For the text-containing cell, return its midpoint in [X, Y] coordinate format. 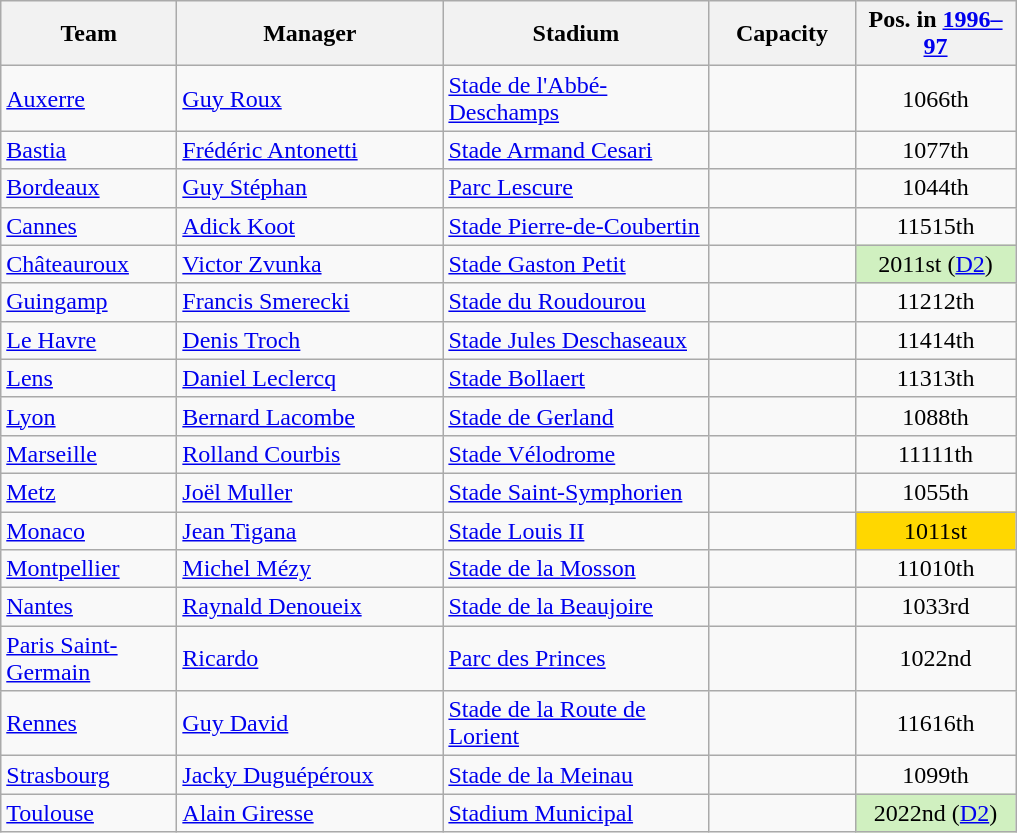
Ricardo [310, 658]
1044th [936, 188]
11616th [936, 724]
Stade Pierre-de-Coubertin [576, 226]
Stade Saint-Symphorien [576, 492]
1099th [936, 775]
Joël Muller [310, 492]
1033rd [936, 607]
1077th [936, 150]
Metz [89, 492]
Capacity [782, 34]
Montpellier [89, 569]
Stade Bollaert [576, 378]
Lyon [89, 416]
Raynald Denoueix [310, 607]
Guy Roux [310, 98]
Alain Giresse [310, 813]
Stade de l'Abbé-Deschamps [576, 98]
Stade Jules Deschaseaux [576, 340]
Manager [310, 34]
1011st [936, 531]
1088th [936, 416]
Bastia [89, 150]
Stade de la Route de Lorient [576, 724]
11515th [936, 226]
Victor Zvunka [310, 264]
1022nd [936, 658]
Stade de la Meinau [576, 775]
Parc Lescure [576, 188]
2022nd (D2) [936, 813]
Châteauroux [89, 264]
Jacky Duguépéroux [310, 775]
Stade Gaston Petit [576, 264]
Stade de la Mosson [576, 569]
Guy Stéphan [310, 188]
Team [89, 34]
Pos. in 1996–97 [936, 34]
11111th [936, 454]
Nantes [89, 607]
Stade de la Beaujoire [576, 607]
Strasbourg [89, 775]
1066th [936, 98]
Stadium [576, 34]
Adick Koot [310, 226]
Paris Saint-Germain [89, 658]
Stadium Municipal [576, 813]
11313th [936, 378]
Bernard Lacombe [310, 416]
11010th [936, 569]
Parc des Princes [576, 658]
11414th [936, 340]
Francis Smerecki [310, 302]
Guingamp [89, 302]
Lens [89, 378]
Bordeaux [89, 188]
Frédéric Antonetti [310, 150]
Stade de Gerland [576, 416]
Stade Louis II [576, 531]
Stade Armand Cesari [576, 150]
Le Havre [89, 340]
Jean Tigana [310, 531]
Denis Troch [310, 340]
Guy David [310, 724]
Stade Vélodrome [576, 454]
Auxerre [89, 98]
11212th [936, 302]
Rennes [89, 724]
Cannes [89, 226]
Monaco [89, 531]
Toulouse [89, 813]
2011st (D2) [936, 264]
Rolland Courbis [310, 454]
Marseille [89, 454]
Daniel Leclercq [310, 378]
Stade du Roudourou [576, 302]
Michel Mézy [310, 569]
1055th [936, 492]
